Search for the cell housing the specified text and yield its [x, y] center coordinate. 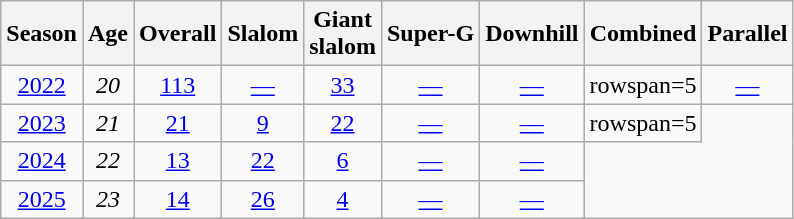
9 [263, 123]
4 [343, 199]
2022 [42, 85]
2025 [42, 199]
Downhill [532, 34]
14 [178, 199]
Season [42, 34]
Combined [643, 34]
Slalom [263, 34]
6 [343, 161]
23 [108, 199]
20 [108, 85]
Overall [178, 34]
2023 [42, 123]
33 [343, 85]
26 [263, 199]
Giantslalom [343, 34]
2024 [42, 161]
Age [108, 34]
Super-G [430, 34]
113 [178, 85]
Parallel [748, 34]
13 [178, 161]
